Find where the given text appears and provide that cell's center as (X, Y) coordinate. 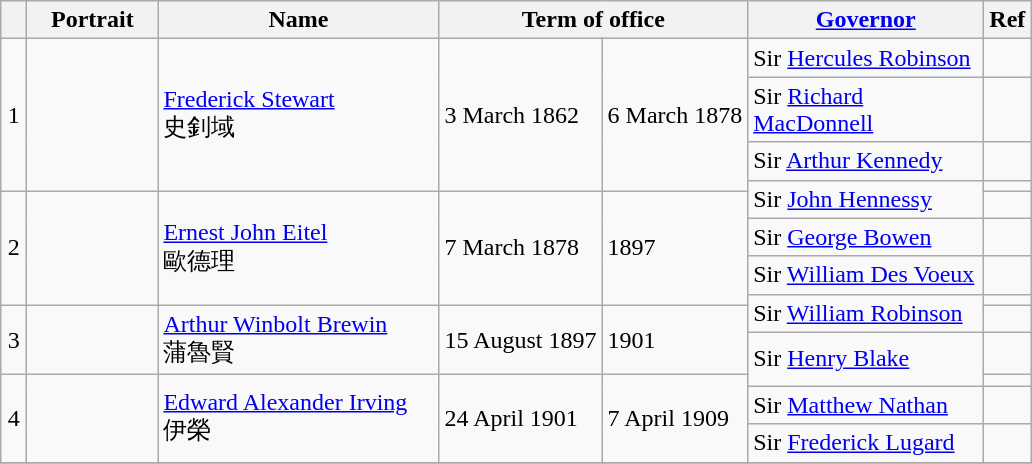
Sir Matthew Nathan (866, 405)
2 (14, 248)
Sir Arthur Kennedy (866, 161)
Sir Frederick Lugard (866, 443)
7 March 1878 (520, 248)
Sir Richard MacDonnell (866, 110)
Sir John Hennessy (866, 199)
Ref (1008, 20)
7 April 1909 (675, 418)
Frederick Stewart史釗域 (298, 115)
Edward Alexander Irving伊榮 (298, 418)
Term of office (594, 20)
3 March 1862 (520, 115)
Name (298, 20)
Sir William Des Voeux (866, 275)
Arthur Winbolt Brewin 蒲魯賢 (298, 340)
Ernest John Eitel 歐德理 (298, 248)
6 March 1878 (675, 115)
Portrait (92, 20)
Sir George Bowen (866, 237)
1 (14, 115)
15 August 1897 (520, 340)
1897 (675, 248)
4 (14, 418)
Sir Hercules Robinson (866, 58)
Governor (866, 20)
3 (14, 340)
Sir Henry Blake (866, 359)
1901 (675, 340)
24 April 1901 (520, 418)
Sir William Robinson (866, 313)
